Pinpoint the cell where the given text exists, returning its [x, y] midpoint coordinate. 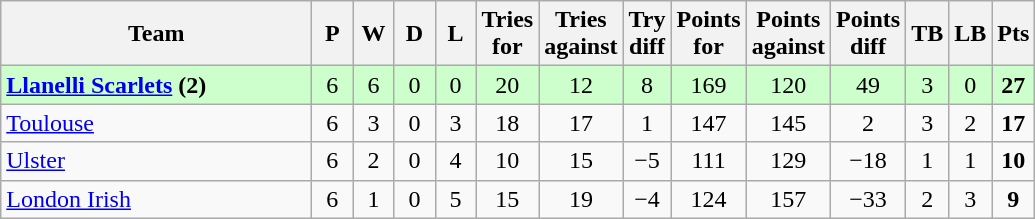
19 [581, 199]
49 [868, 85]
Try diff [647, 34]
Toulouse [156, 123]
P [332, 34]
20 [508, 85]
Ulster [156, 161]
157 [788, 199]
124 [708, 199]
Tries for [508, 34]
5 [456, 199]
−18 [868, 161]
9 [1014, 199]
Points against [788, 34]
Pts [1014, 34]
−4 [647, 199]
147 [708, 123]
120 [788, 85]
Tries against [581, 34]
L [456, 34]
−5 [647, 161]
TB [928, 34]
169 [708, 85]
Points diff [868, 34]
Team [156, 34]
Llanelli Scarlets (2) [156, 85]
LB [970, 34]
4 [456, 161]
8 [647, 85]
145 [788, 123]
111 [708, 161]
London Irish [156, 199]
27 [1014, 85]
W [374, 34]
D [414, 34]
−33 [868, 199]
12 [581, 85]
Points for [708, 34]
18 [508, 123]
129 [788, 161]
